Identify which cell holds the provided text, then report its (X, Y) central coordinate. 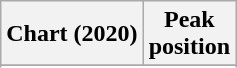
Chart (2020) (72, 34)
Peak position (189, 34)
